Extract the [X, Y] coordinate from the center of the cell holding the provided text.  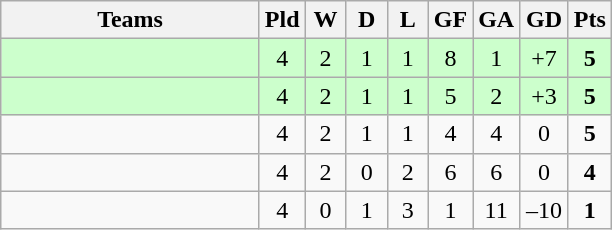
GF [450, 20]
3 [408, 210]
D [366, 20]
L [408, 20]
8 [450, 58]
Teams [130, 20]
Pts [590, 20]
+3 [544, 96]
–10 [544, 210]
GA [496, 20]
W [326, 20]
11 [496, 210]
Pld [282, 20]
+7 [544, 58]
GD [544, 20]
